Detect which cell encompasses the target text, then output its [X, Y] center coordinate. 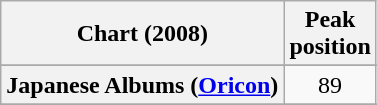
Peakposition [330, 34]
89 [330, 85]
Japanese Albums (Oricon) [142, 85]
Chart (2008) [142, 34]
